For the text-containing cell, return its midpoint in [X, Y] coordinate format. 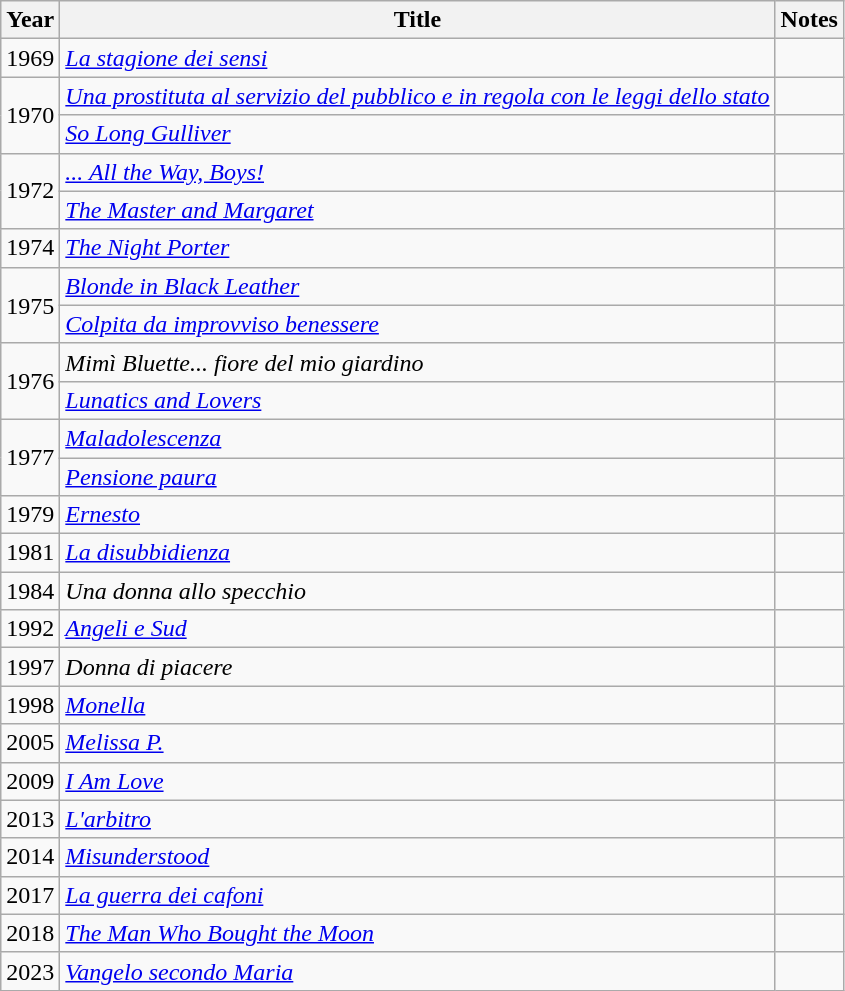
Una donna allo specchio [418, 591]
Pensione paura [418, 477]
Angeli e Sud [418, 629]
1969 [30, 58]
1974 [30, 248]
1979 [30, 515]
Blonde in Black Leather [418, 286]
1977 [30, 457]
1976 [30, 381]
Donna di piacere [418, 667]
2017 [30, 895]
I Am Love [418, 781]
1975 [30, 305]
Mimì Bluette... fiore del mio giardino [418, 362]
Una prostituta al servizio del pubblico e in regola con le leggi dello stato [418, 96]
2014 [30, 857]
1981 [30, 553]
Ernesto [418, 515]
1984 [30, 591]
1998 [30, 705]
The Master and Margaret [418, 210]
... All the Way, Boys! [418, 172]
So Long Gulliver [418, 134]
La stagione dei sensi [418, 58]
Lunatics and Lovers [418, 400]
Title [418, 20]
Colpita da improvviso benessere [418, 324]
The Night Porter [418, 248]
La disubbidienza [418, 553]
La guerra dei cafoni [418, 895]
2009 [30, 781]
L'arbitro [418, 819]
2005 [30, 743]
1992 [30, 629]
The Man Who Bought the Moon [418, 933]
2018 [30, 933]
Vangelo secondo Maria [418, 971]
Melissa P. [418, 743]
1972 [30, 191]
Misunderstood [418, 857]
Maladolescenza [418, 438]
1970 [30, 115]
Year [30, 20]
1997 [30, 667]
Monella [418, 705]
Notes [809, 20]
2013 [30, 819]
2023 [30, 971]
